Return (X, Y) of the center of cell containing provided text 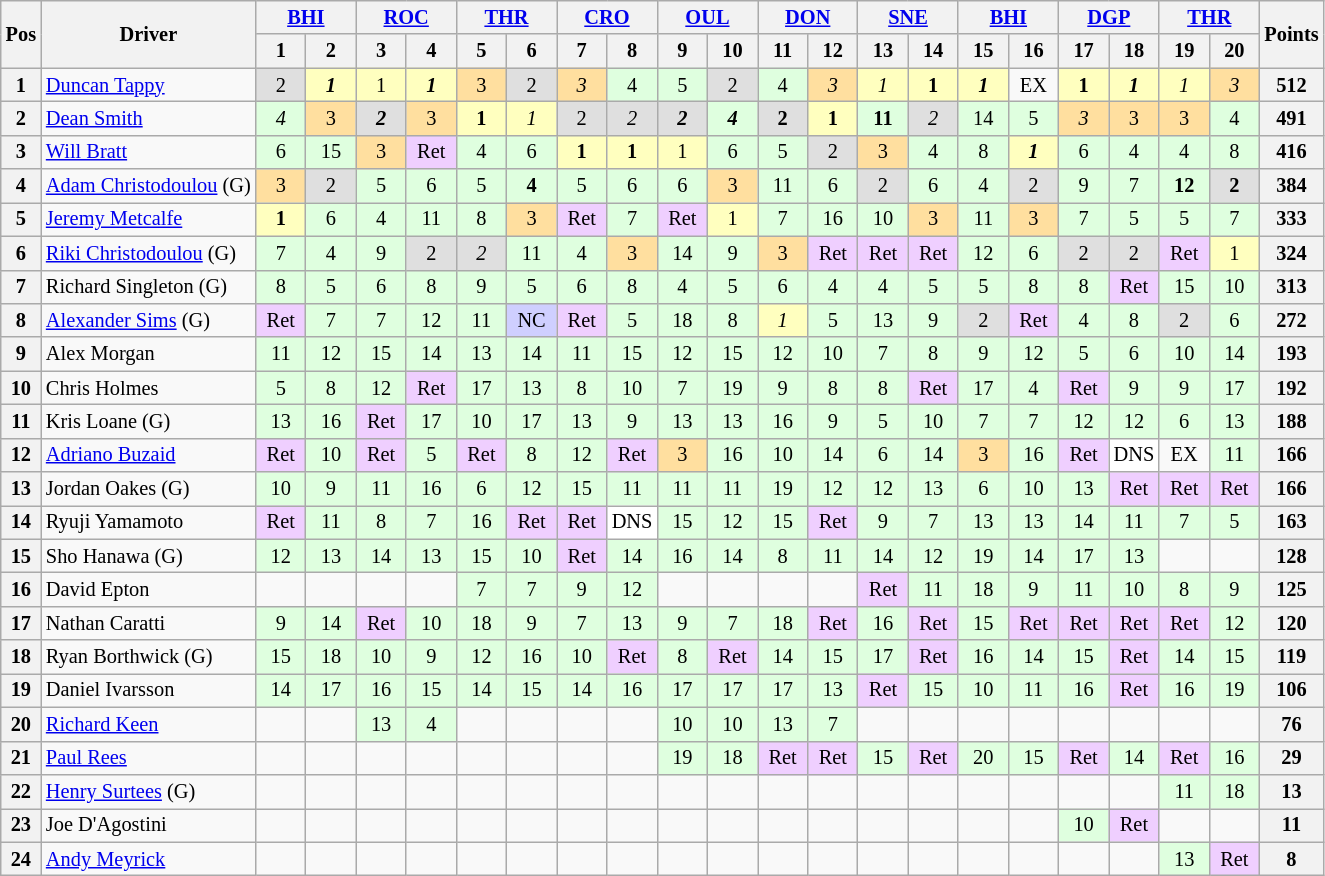
Andy Meyrick (148, 859)
128 (1291, 556)
Richard Singleton (G) (148, 287)
119 (1291, 657)
Points (1291, 34)
Kris Loane (G) (148, 421)
76 (1291, 724)
Jordan Oakes (G) (148, 489)
Alex Morgan (148, 354)
Dean Smith (148, 118)
Chris Holmes (148, 388)
NC (531, 320)
23 (21, 825)
Nathan Caratti (148, 623)
ROC (406, 17)
Riki Christodoulou (G) (148, 253)
Adriano Buzaid (148, 455)
Daniel Ivarsson (148, 690)
106 (1291, 690)
Richard Keen (148, 724)
416 (1291, 152)
CRO (608, 17)
192 (1291, 388)
Adam Christodoulou (G) (148, 186)
512 (1291, 85)
491 (1291, 118)
384 (1291, 186)
DGP (1110, 17)
Alexander Sims (G) (148, 320)
120 (1291, 623)
Ryan Borthwick (G) (148, 657)
Paul Rees (148, 758)
324 (1291, 253)
21 (21, 758)
Ryuji Yamamoto (148, 522)
125 (1291, 589)
Joe D'Agostini (148, 825)
Pos (21, 34)
DON (808, 17)
333 (1291, 219)
OUL (707, 17)
Driver (148, 34)
SNE (908, 17)
163 (1291, 522)
24 (21, 859)
Sho Hanawa (G) (148, 556)
272 (1291, 320)
Duncan Tappy (148, 85)
Henry Surtees (G) (148, 791)
188 (1291, 421)
Will Bratt (148, 152)
David Epton (148, 589)
193 (1291, 354)
22 (21, 791)
29 (1291, 758)
313 (1291, 287)
Jeremy Metcalfe (148, 219)
